Return the (x, y) coordinate for the center point of the cell that contains the specified text.  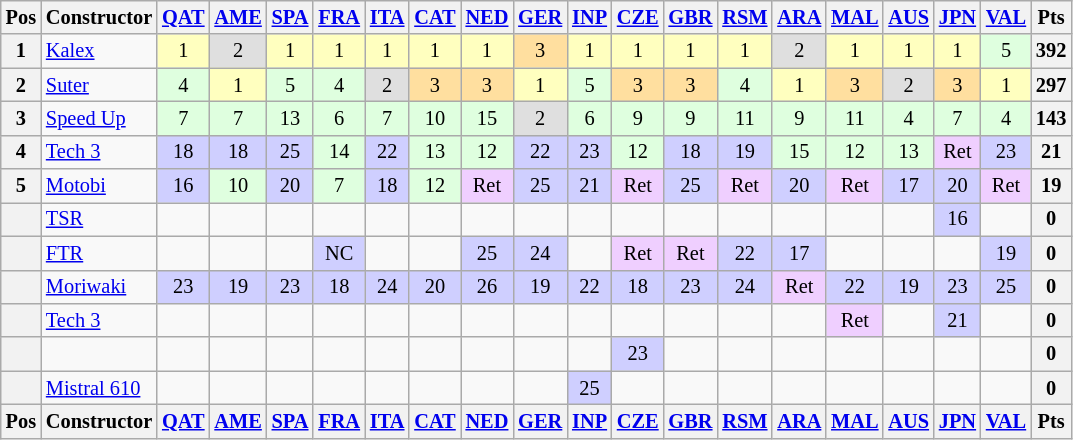
Kalex (99, 51)
14 (339, 152)
143 (1051, 118)
FTR (99, 253)
26 (488, 287)
TSR (99, 219)
Suter (99, 85)
297 (1051, 85)
Moriwaki (99, 287)
Motobi (99, 186)
NC (339, 253)
Speed Up (99, 118)
392 (1051, 51)
Mistral 610 (99, 388)
